Pinpoint the cell where the given text exists, returning its (x, y) midpoint coordinate. 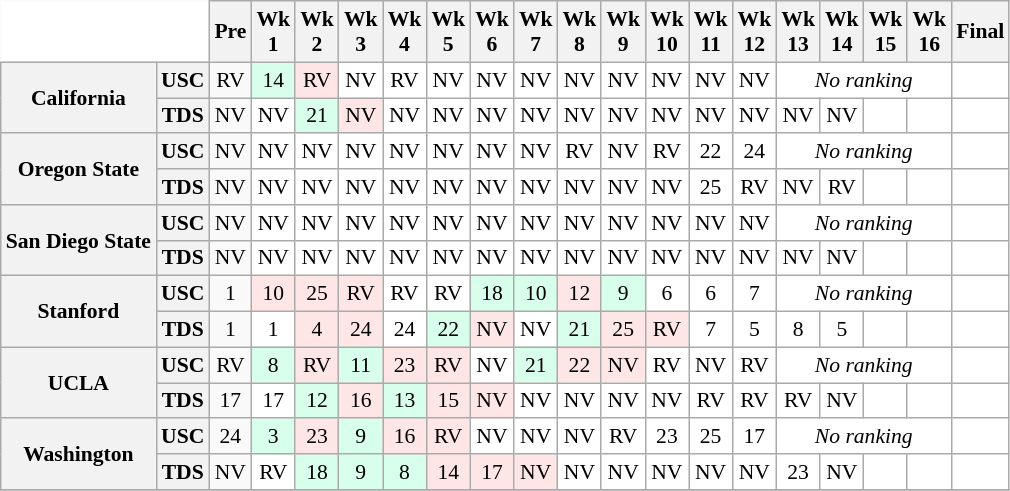
Wk14 (842, 32)
Wk8 (580, 32)
4 (317, 330)
Wk16 (929, 32)
Wk11 (711, 32)
Final (980, 32)
San Diego State (78, 240)
Wk7 (536, 32)
Wk13 (798, 32)
11 (361, 365)
13 (405, 401)
California (78, 98)
Wk2 (317, 32)
Wk6 (492, 32)
15 (448, 401)
Oregon State (78, 170)
Wk12 (754, 32)
Wk4 (405, 32)
UCLA (78, 382)
Wk 1 (273, 32)
3 (273, 437)
Wk10 (667, 32)
Wk9 (623, 32)
Wk3 (361, 32)
Stanford (78, 312)
Washington (78, 454)
Wk15 (886, 32)
Wk5 (448, 32)
Pre (230, 32)
